Pinpoint the cell where the given text exists, returning its [x, y] midpoint coordinate. 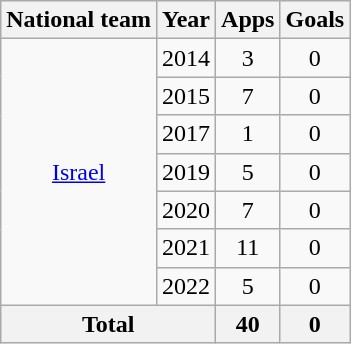
2022 [186, 286]
40 [248, 324]
2019 [186, 172]
2020 [186, 210]
Total [108, 324]
Israel [79, 172]
2017 [186, 134]
National team [79, 20]
2021 [186, 248]
2014 [186, 58]
1 [248, 134]
3 [248, 58]
Year [186, 20]
Goals [315, 20]
11 [248, 248]
Apps [248, 20]
2015 [186, 96]
